For the text-containing cell, return its midpoint in [X, Y] coordinate format. 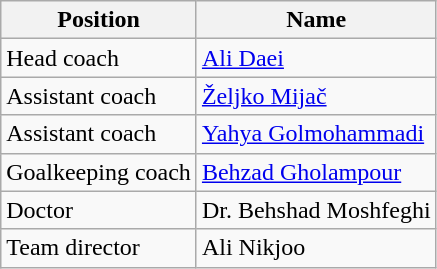
Behzad Gholampour [316, 172]
Head coach [99, 58]
Team director [99, 248]
Ali Nikjoo [316, 248]
Željko Mijač [316, 96]
Doctor [99, 210]
Ali Daei [316, 58]
Yahya Golmohammadi [316, 134]
Goalkeeping coach [99, 172]
Position [99, 20]
Name [316, 20]
Dr. Behshad Moshfeghi [316, 210]
